For the text-containing cell, return its midpoint in [X, Y] coordinate format. 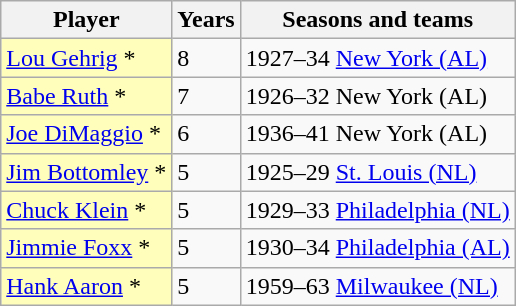
Jimmie Foxx * [86, 248]
1930–34 Philadelphia (AL) [378, 248]
Babe Ruth * [86, 96]
Jim Bottomley * [86, 172]
1925–29 St. Louis (NL) [378, 172]
Seasons and teams [378, 20]
Years [206, 20]
Hank Aaron * [86, 286]
Player [86, 20]
Lou Gehrig * [86, 58]
6 [206, 134]
1929–33 Philadelphia (NL) [378, 210]
Chuck Klein * [86, 210]
8 [206, 58]
7 [206, 96]
Joe DiMaggio * [86, 134]
1926–32 New York (AL) [378, 96]
1936–41 New York (AL) [378, 134]
1959–63 Milwaukee (NL) [378, 286]
1927–34 New York (AL) [378, 58]
